Pinpoint the cell where the given text exists, returning its [x, y] midpoint coordinate. 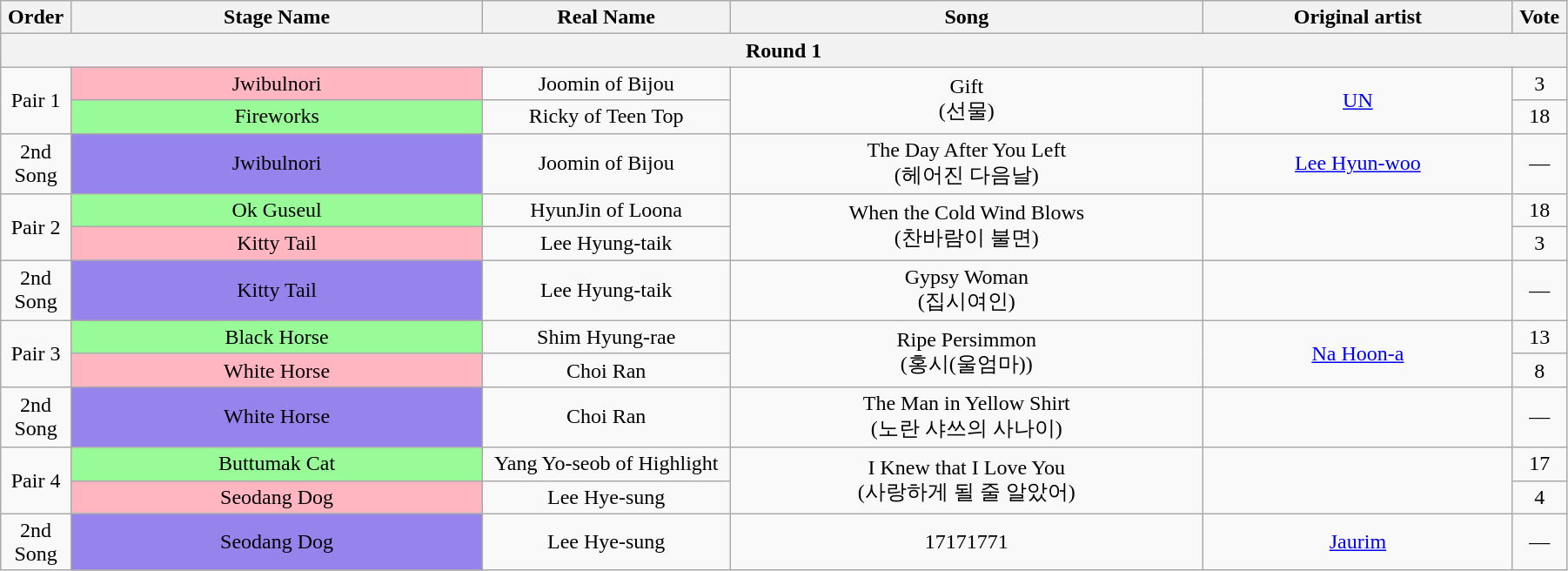
Round 1 [784, 50]
Vote [1540, 17]
Stage Name [277, 17]
Ok Guseul [277, 211]
Ripe Persimmon(홍시(울엄마)) [967, 353]
Pair 1 [37, 100]
Buttumak Cat [277, 464]
The Day After You Left(헤어진 다음날) [967, 164]
Gift(선물) [967, 100]
UN [1357, 100]
Ricky of Teen Top [606, 117]
When the Cold Wind Blows(찬바람이 불면) [967, 227]
Real Name [606, 17]
Pair 2 [37, 227]
I Knew that I Love You(사랑하게 될 줄 알았어) [967, 480]
HyunJin of Loona [606, 211]
Shim Hyung-rae [606, 337]
8 [1540, 370]
Fireworks [277, 117]
Lee Hyun-woo [1357, 164]
The Man in Yellow Shirt(노란 샤쓰의 사나이) [967, 417]
17 [1540, 464]
Song [967, 17]
Order [37, 17]
4 [1540, 497]
Pair 4 [37, 480]
Gypsy Woman(집시여인) [967, 291]
17171771 [967, 541]
Na Hoon-a [1357, 353]
Pair 3 [37, 353]
Yang Yo-seob of Highlight [606, 464]
Original artist [1357, 17]
Jaurim [1357, 541]
13 [1540, 337]
Black Horse [277, 337]
